Return the [x, y] coordinate for the center point of the cell that contains the specified text.  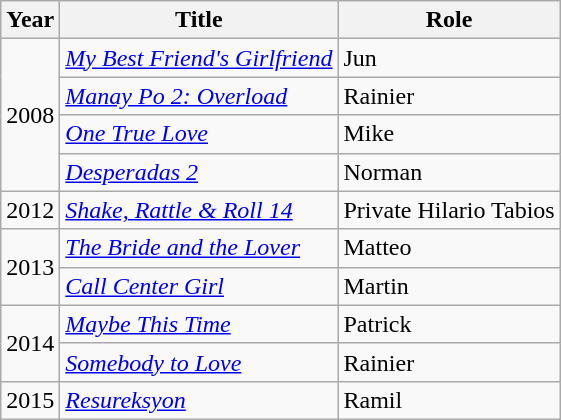
2008 [30, 115]
2014 [30, 343]
Shake, Rattle & Roll 14 [199, 210]
2012 [30, 210]
Patrick [449, 324]
Private Hilario Tabios [449, 210]
Martin [449, 286]
Jun [449, 58]
Matteo [449, 248]
Mike [449, 134]
Somebody to Love [199, 362]
The Bride and the Lover [199, 248]
Title [199, 20]
Maybe This Time [199, 324]
Manay Po 2: Overload [199, 96]
Year [30, 20]
Norman [449, 172]
2015 [30, 400]
One True Love [199, 134]
Resureksyon [199, 400]
My Best Friend's Girlfriend [199, 58]
2013 [30, 267]
Role [449, 20]
Ramil [449, 400]
Call Center Girl [199, 286]
Desperadas 2 [199, 172]
